Pinpoint the cell where the given text exists, returning its (x, y) midpoint coordinate. 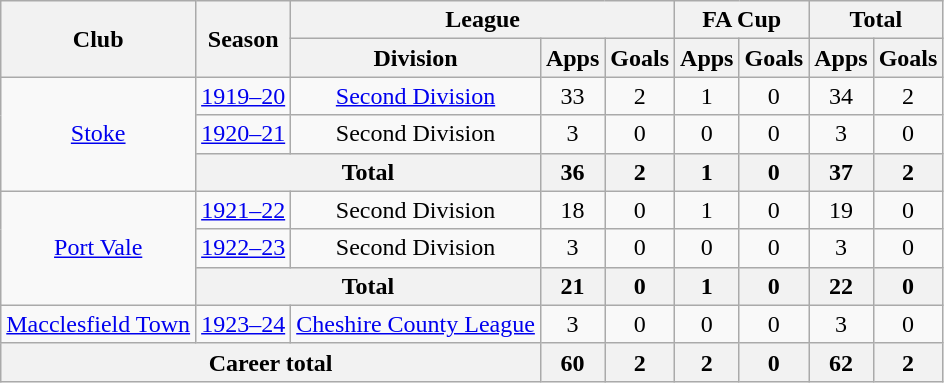
19 (841, 210)
FA Cup (742, 20)
1923–24 (244, 324)
League (483, 20)
62 (841, 362)
Career total (271, 362)
1922–23 (244, 248)
Club (98, 39)
Port Vale (98, 248)
Stoke (98, 134)
22 (841, 286)
Macclesfield Town (98, 324)
60 (572, 362)
1920–21 (244, 134)
Season (244, 39)
37 (841, 172)
Division (416, 58)
33 (572, 96)
Cheshire County League (416, 324)
18 (572, 210)
1921–22 (244, 210)
36 (572, 172)
21 (572, 286)
1919–20 (244, 96)
34 (841, 96)
